Output the (x, y) coordinate of the center of the cell containing the given text.  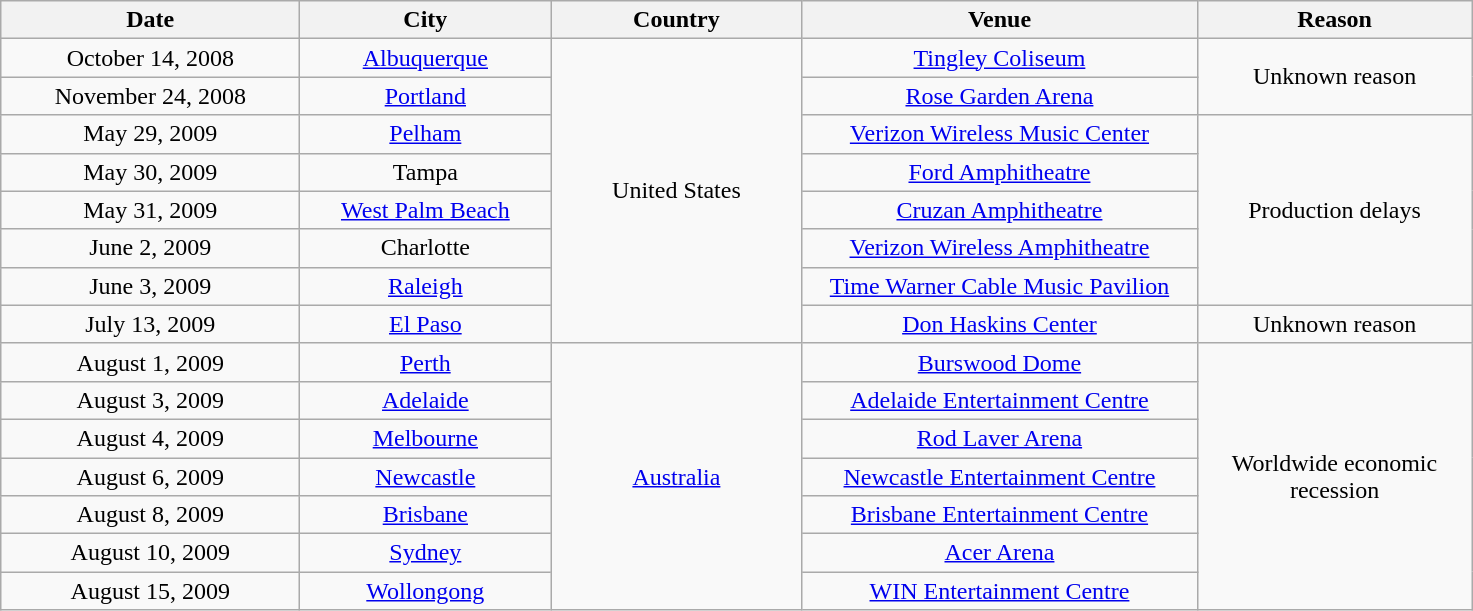
Ford Amphitheatre (1000, 172)
Rod Laver Arena (1000, 438)
August 10, 2009 (150, 553)
Brisbane Entertainment Centre (1000, 515)
Date (150, 20)
Time Warner Cable Music Pavilion (1000, 286)
Albuquerque (426, 58)
Australia (676, 476)
August 3, 2009 (150, 400)
May 31, 2009 (150, 210)
July 13, 2009 (150, 324)
June 3, 2009 (150, 286)
Reason (1334, 20)
Brisbane (426, 515)
Burswood Dome (1000, 362)
May 29, 2009 (150, 134)
Newcastle Entertainment Centre (1000, 477)
Tingley Coliseum (1000, 58)
June 2, 2009 (150, 248)
August 8, 2009 (150, 515)
Portland (426, 96)
Verizon Wireless Amphitheatre (1000, 248)
Wollongong (426, 591)
Adelaide (426, 400)
May 30, 2009 (150, 172)
Venue (1000, 20)
Cruzan Amphitheatre (1000, 210)
Don Haskins Center (1000, 324)
Adelaide Entertainment Centre (1000, 400)
City (426, 20)
August 4, 2009 (150, 438)
Acer Arena (1000, 553)
Melbourne (426, 438)
August 6, 2009 (150, 477)
Pelham (426, 134)
Production delays (1334, 210)
Charlotte (426, 248)
November 24, 2008 (150, 96)
August 15, 2009 (150, 591)
Rose Garden Arena (1000, 96)
Tampa (426, 172)
El Paso (426, 324)
Worldwide economic recession (1334, 476)
Verizon Wireless Music Center (1000, 134)
August 1, 2009 (150, 362)
Newcastle (426, 477)
Raleigh (426, 286)
Perth (426, 362)
WIN Entertainment Centre (1000, 591)
Sydney (426, 553)
United States (676, 191)
October 14, 2008 (150, 58)
Country (676, 20)
West Palm Beach (426, 210)
